Return the (X, Y) coordinate for the center point of the cell that contains the specified text.  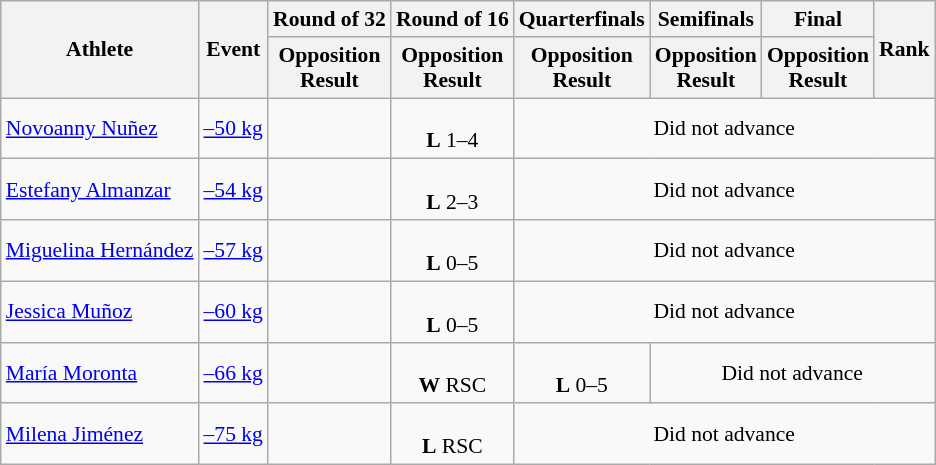
W RSC (452, 372)
L RSC (452, 434)
Round of 16 (452, 19)
Semifinals (706, 19)
Quarterfinals (582, 19)
–75 kg (232, 434)
–50 kg (232, 128)
L 1–4 (452, 128)
María Moronta (100, 372)
Rank (904, 50)
Athlete (100, 50)
Final (818, 19)
Milena Jiménez (100, 434)
L 2–3 (452, 190)
–60 kg (232, 312)
–57 kg (232, 250)
Jessica Muñoz (100, 312)
Miguelina Hernández (100, 250)
–66 kg (232, 372)
Estefany Almanzar (100, 190)
Event (232, 50)
Novoanny Nuñez (100, 128)
–54 kg (232, 190)
Round of 32 (330, 19)
